Provide the [X, Y] coordinate of the cell's center where the given text is located.  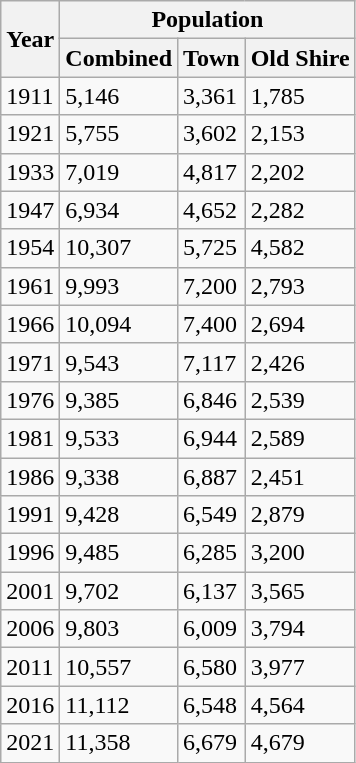
3,977 [300, 667]
7,200 [212, 286]
6,887 [212, 477]
Combined [119, 58]
7,117 [212, 362]
7,019 [119, 172]
5,725 [212, 248]
4,582 [300, 248]
1971 [30, 362]
2,451 [300, 477]
9,543 [119, 362]
10,094 [119, 324]
9,485 [119, 553]
2,879 [300, 515]
6,944 [212, 438]
6,679 [212, 743]
2016 [30, 705]
4,564 [300, 705]
1976 [30, 400]
3,794 [300, 629]
11,112 [119, 705]
2011 [30, 667]
2,282 [300, 210]
6,137 [212, 591]
9,803 [119, 629]
2,539 [300, 400]
1981 [30, 438]
6,934 [119, 210]
2001 [30, 591]
7,400 [212, 324]
9,428 [119, 515]
3,200 [300, 553]
11,358 [119, 743]
1966 [30, 324]
Population [208, 20]
1996 [30, 553]
2,153 [300, 134]
5,146 [119, 96]
2,793 [300, 286]
3,565 [300, 591]
6,549 [212, 515]
1954 [30, 248]
5,755 [119, 134]
10,307 [119, 248]
2,589 [300, 438]
1986 [30, 477]
4,679 [300, 743]
1921 [30, 134]
2,426 [300, 362]
2021 [30, 743]
4,652 [212, 210]
3,361 [212, 96]
1,785 [300, 96]
9,338 [119, 477]
9,702 [119, 591]
6,285 [212, 553]
10,557 [119, 667]
9,533 [119, 438]
6,548 [212, 705]
9,993 [119, 286]
6,846 [212, 400]
4,817 [212, 172]
1933 [30, 172]
2,694 [300, 324]
6,580 [212, 667]
Year [30, 39]
1991 [30, 515]
2,202 [300, 172]
1947 [30, 210]
2006 [30, 629]
1961 [30, 286]
6,009 [212, 629]
9,385 [119, 400]
Old Shire [300, 58]
3,602 [212, 134]
Town [212, 58]
1911 [30, 96]
